Determine the (x, y) coordinate at the center of the cell enclosing the given text.  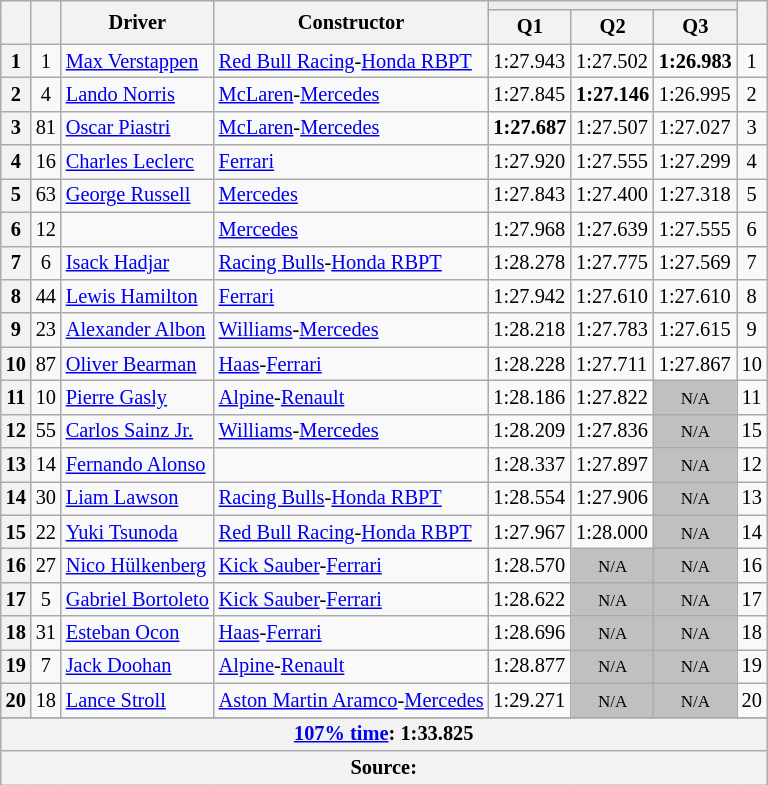
1:27.943 (530, 61)
1:27.906 (612, 498)
1:27.146 (612, 94)
George Russell (138, 195)
1:27.822 (612, 397)
81 (46, 128)
1:27.711 (612, 364)
Lewis Hamilton (138, 296)
1:27.968 (530, 229)
1:27.318 (696, 195)
31 (46, 633)
Fernando Alonso (138, 465)
1:28.186 (530, 397)
55 (46, 431)
1:27.615 (696, 330)
63 (46, 195)
1:27.967 (530, 532)
1:28.278 (530, 263)
Yuki Tsunoda (138, 532)
1:27.920 (530, 162)
1:27.897 (612, 465)
1:27.507 (612, 128)
1:27.867 (696, 364)
Source: (384, 767)
22 (46, 532)
1:27.569 (696, 263)
1:28.218 (530, 330)
1:27.836 (612, 431)
1:28.622 (530, 599)
44 (46, 296)
30 (46, 498)
1:27.942 (530, 296)
Gabriel Bortoleto (138, 599)
Carlos Sainz Jr. (138, 431)
87 (46, 364)
1:26.983 (696, 61)
1:27.687 (530, 128)
1:28.228 (530, 364)
Q3 (696, 27)
Max Verstappen (138, 61)
27 (46, 565)
23 (46, 330)
Aston Martin Aramco-Mercedes (352, 700)
1:28.554 (530, 498)
Charles Leclerc (138, 162)
1:27.775 (612, 263)
1:27.502 (612, 61)
Lance Stroll (138, 700)
Alexander Albon (138, 330)
1:27.843 (530, 195)
1:27.845 (530, 94)
Liam Lawson (138, 498)
107% time: 1:33.825 (384, 734)
Oliver Bearman (138, 364)
Jack Doohan (138, 666)
1:27.400 (612, 195)
Esteban Ocon (138, 633)
1:27.639 (612, 229)
Isack Hadjar (138, 263)
Q2 (612, 27)
1:28.000 (612, 532)
1:27.027 (696, 128)
1:28.209 (530, 431)
1:29.271 (530, 700)
Constructor (352, 22)
1:28.570 (530, 565)
1:28.337 (530, 465)
Pierre Gasly (138, 397)
1:27.783 (612, 330)
Nico Hülkenberg (138, 565)
1:27.299 (696, 162)
1:28.696 (530, 633)
Oscar Piastri (138, 128)
Driver (138, 22)
Q1 (530, 27)
Lando Norris (138, 94)
1:26.995 (696, 94)
1:28.877 (530, 666)
